Capture the cell that displays the provided text and extract its (X, Y) central coordinate. 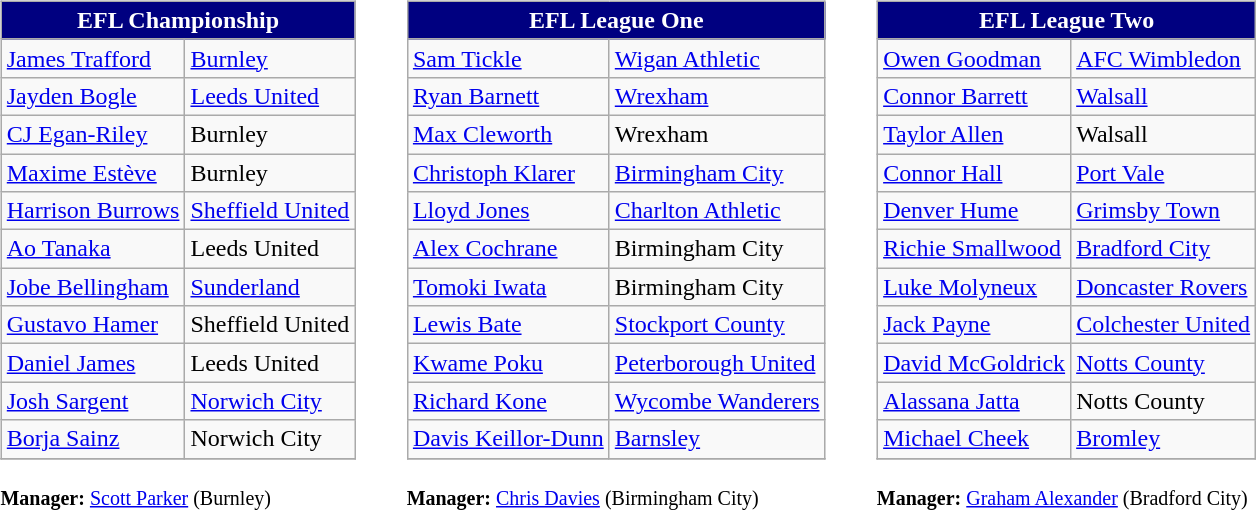
Barnsley (717, 439)
Maxime Estève (93, 173)
Owen Goodman (974, 58)
Lewis Bate (508, 325)
Kwame Poku (508, 363)
Gustavo Hamer (93, 325)
Davis Keillor-Dunn (508, 439)
Stockport County (717, 325)
Daniel James (93, 363)
Alassana Jatta (974, 401)
James Trafford (93, 58)
Michael Cheek (974, 439)
Josh Sargent (93, 401)
Wycombe Wanderers (717, 401)
Grimsby Town (1164, 211)
Luke Molyneux (974, 287)
Ao Tanaka (93, 249)
Harrison Burrows (93, 211)
Richie Smallwood (974, 249)
Peterborough United (717, 363)
Denver Hume (974, 211)
AFC Wimbledon (1164, 58)
Connor Hall (974, 173)
CJ Egan-Riley (93, 134)
Borja Sainz (93, 439)
Jack Payne (974, 325)
Alex Cochrane (508, 249)
EFL League Two (1067, 20)
EFL League One (616, 20)
Doncaster Rovers (1164, 287)
Port Vale (1164, 173)
Jayden Bogle (93, 96)
Lloyd Jones (508, 211)
Sunderland (270, 287)
Tomoki Iwata (508, 287)
Connor Barrett (974, 96)
Richard Kone (508, 401)
Taylor Allen (974, 134)
Colchester United (1164, 325)
Max Cleworth (508, 134)
Charlton Athletic (717, 211)
EFL Championship (178, 20)
Ryan Barnett (508, 96)
Bromley (1164, 439)
David McGoldrick (974, 363)
Christoph Klarer (508, 173)
Wigan Athletic (717, 58)
Jobe Bellingham (93, 287)
Sam Tickle (508, 58)
Bradford City (1164, 249)
